From the cell containing the given text, extract its center point as (x, y) coordinate. 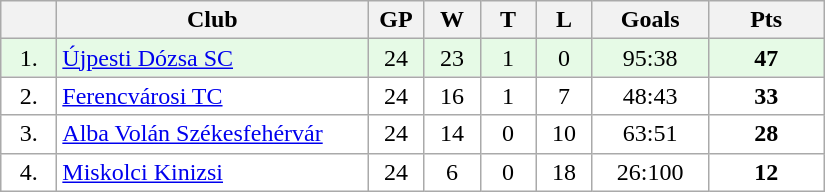
1. (29, 58)
12 (766, 172)
26:100 (650, 172)
28 (766, 134)
W (452, 20)
7 (564, 96)
16 (452, 96)
Goals (650, 20)
Ferencvárosi TC (212, 96)
4. (29, 172)
Alba Volán Székesfehérvár (212, 134)
2. (29, 96)
Pts (766, 20)
GP (396, 20)
63:51 (650, 134)
95:38 (650, 58)
L (564, 20)
10 (564, 134)
Újpesti Dózsa SC (212, 58)
33 (766, 96)
18 (564, 172)
6 (452, 172)
48:43 (650, 96)
47 (766, 58)
Miskolci Kinizsi (212, 172)
Club (212, 20)
3. (29, 134)
23 (452, 58)
14 (452, 134)
T (508, 20)
